Pinpoint the cell where the given text exists, returning its (X, Y) midpoint coordinate. 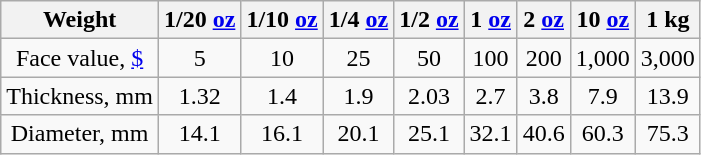
Thickness, mm (80, 96)
25 (358, 58)
Weight (80, 20)
2.03 (429, 96)
1.9 (358, 96)
1/10 oz (282, 20)
10 (282, 58)
50 (429, 58)
1/2 oz (429, 20)
1/4 oz (358, 20)
1,000 (602, 58)
5 (199, 58)
2 oz (544, 20)
2.7 (490, 96)
Diameter, mm (80, 134)
1 oz (490, 20)
1/20 oz (199, 20)
Face value, $ (80, 58)
13.9 (668, 96)
200 (544, 58)
1.32 (199, 96)
3,000 (668, 58)
14.1 (199, 134)
40.6 (544, 134)
75.3 (668, 134)
60.3 (602, 134)
25.1 (429, 134)
10 oz (602, 20)
7.9 (602, 96)
1.4 (282, 96)
100 (490, 58)
1 kg (668, 20)
32.1 (490, 134)
3.8 (544, 96)
20.1 (358, 134)
16.1 (282, 134)
